Return (x, y) of the center of cell containing provided text 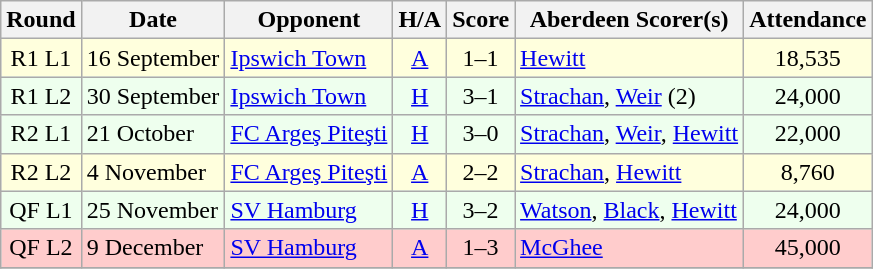
R1 L1 (41, 58)
3–2 (481, 210)
4 November (153, 172)
Strachan, Weir, Hewitt (630, 134)
8,760 (808, 172)
1–1 (481, 58)
Date (153, 20)
1–3 (481, 248)
Aberdeen Scorer(s) (630, 20)
30 September (153, 96)
H/A (420, 20)
21 October (153, 134)
Score (481, 20)
R1 L2 (41, 96)
Strachan, Hewitt (630, 172)
R2 L1 (41, 134)
Opponent (309, 20)
3–0 (481, 134)
22,000 (808, 134)
QF L1 (41, 210)
McGhee (630, 248)
25 November (153, 210)
2–2 (481, 172)
45,000 (808, 248)
Attendance (808, 20)
Round (41, 20)
Watson, Black, Hewitt (630, 210)
16 September (153, 58)
Hewitt (630, 58)
QF L2 (41, 248)
3–1 (481, 96)
R2 L2 (41, 172)
9 December (153, 248)
Strachan, Weir (2) (630, 96)
18,535 (808, 58)
